Extract the [X, Y] coordinate from the center of the cell holding the provided text.  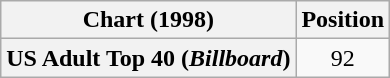
US Adult Top 40 (Billboard) [148, 58]
92 [343, 58]
Position [343, 20]
Chart (1998) [148, 20]
